Return (x, y) of the center of cell containing provided text 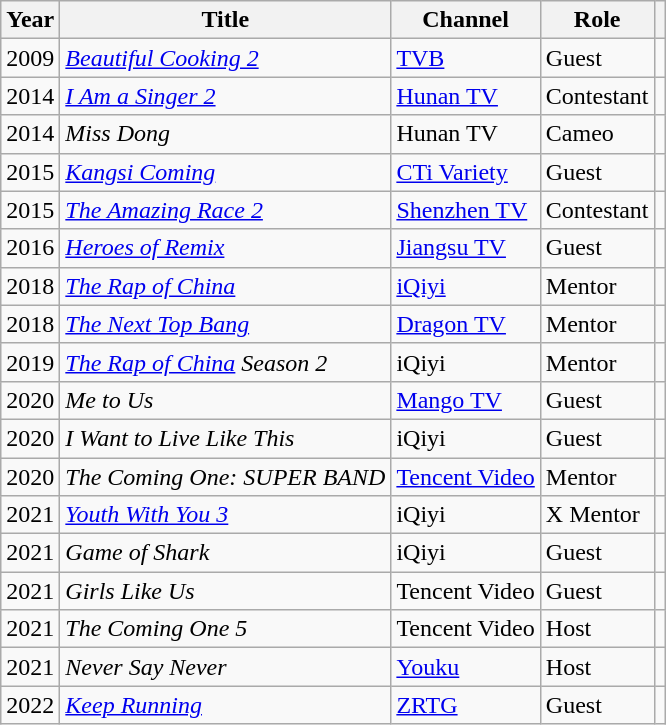
Shenzhen TV (466, 210)
I Am a Singer 2 (226, 96)
Title (226, 20)
I Want to Live Like This (226, 438)
Mango TV (466, 400)
Miss Dong (226, 134)
The Coming One: SUPER BAND (226, 477)
Me to Us (226, 400)
Cameo (597, 134)
X Mentor (597, 515)
2019 (30, 362)
Keep Running (226, 705)
Heroes of Remix (226, 248)
2022 (30, 705)
Year (30, 20)
Youku (466, 667)
The Rap of China (226, 286)
Girls Like Us (226, 591)
The Coming One 5 (226, 629)
ZRTG (466, 705)
Never Say Never (226, 667)
Jiangsu TV (466, 248)
Game of Shark (226, 553)
Kangsi Coming (226, 172)
TVB (466, 58)
2009 (30, 58)
Beautiful Cooking 2 (226, 58)
The Rap of China Season 2 (226, 362)
The Amazing Race 2 (226, 210)
Youth With You 3 (226, 515)
Role (597, 20)
The Next Top Bang (226, 324)
Dragon TV (466, 324)
2016 (30, 248)
Channel (466, 20)
CTi Variety (466, 172)
